Return the [x, y] coordinate for the center point of the cell that contains the specified text.  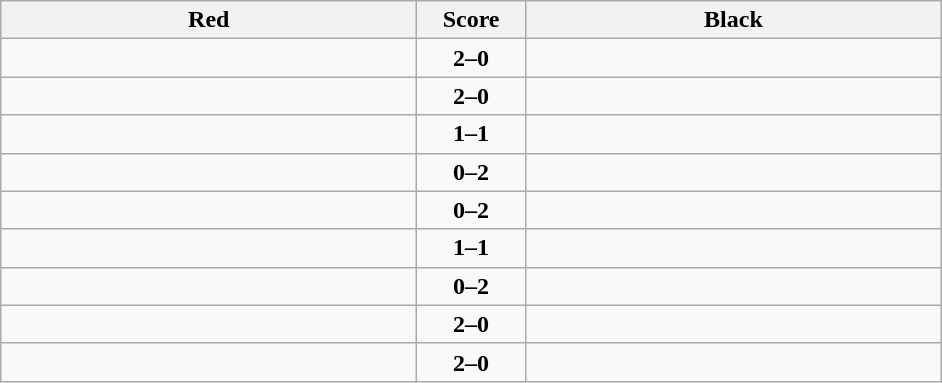
Black [733, 20]
Score [472, 20]
Red [209, 20]
